Identify which cell holds the provided text, then report its [x, y] central coordinate. 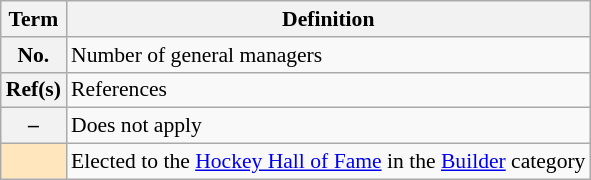
Definition [328, 19]
– [34, 126]
Term [34, 19]
No. [34, 55]
Number of general managers [328, 55]
References [328, 90]
Ref(s) [34, 90]
Elected to the Hockey Hall of Fame in the Builder category [328, 162]
Does not apply [328, 126]
